Scan for the cell matching the given text and deliver its (X, Y) coordinate at center. 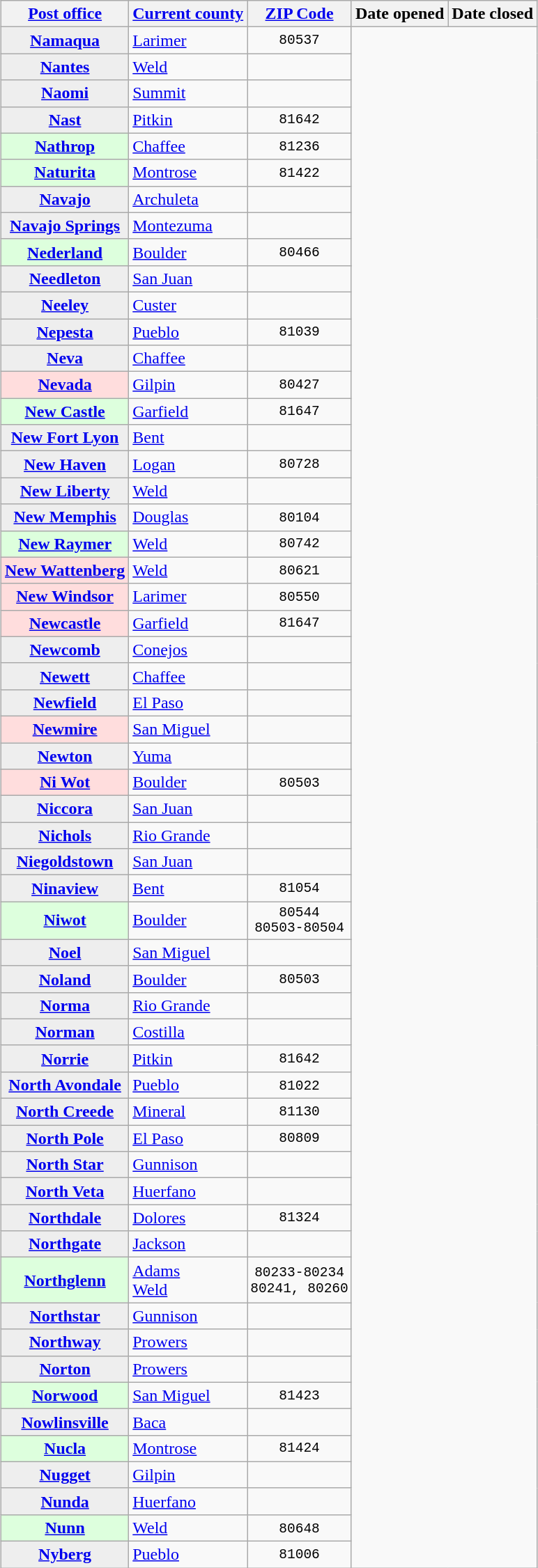
Nucla (64, 1448)
Current county (188, 14)
Naturita (64, 173)
Nathrop (64, 146)
Northgate (64, 1244)
Nunn (64, 1528)
80104 (300, 517)
8054480503-80504 (300, 920)
Dolores (188, 1218)
Nowlinsville (64, 1422)
80233-8023480241, 80260 (300, 1280)
Navajo Springs (64, 226)
Nugget (64, 1475)
Newfield (64, 703)
Northway (64, 1342)
80550 (300, 597)
Newmire (64, 729)
80427 (300, 385)
81022 (300, 1085)
81054 (300, 888)
Nantes (64, 67)
Yuma (188, 755)
Ni Wot (64, 783)
Nichols (64, 836)
Norton (64, 1369)
80742 (300, 544)
Custer (188, 305)
Newett (64, 676)
North Pole (64, 1138)
New Memphis (64, 517)
Douglas (188, 517)
Niccora (64, 809)
New Liberty (64, 491)
New Wattenberg (64, 570)
Northdale (64, 1218)
Northglenn (64, 1280)
Logan (188, 464)
Archuleta (188, 199)
Niegoldstown (64, 862)
Nunda (64, 1501)
Noland (64, 979)
Nepesta (64, 332)
Northstar (64, 1316)
81422 (300, 173)
Date opened (399, 14)
North Creede (64, 1112)
North Avondale (64, 1085)
Jackson (188, 1244)
Niwot (64, 920)
Summit (188, 93)
Norma (64, 1005)
Norrie (64, 1058)
Neeley (64, 305)
80728 (300, 464)
80621 (300, 570)
ZIP Code (300, 14)
81130 (300, 1112)
Conejos (188, 650)
Mineral (188, 1112)
81039 (300, 332)
Nast (64, 120)
Neva (64, 359)
New Castle (64, 411)
80537 (300, 40)
AdamsWeld (188, 1280)
Norman (64, 1032)
North Star (64, 1165)
81424 (300, 1448)
Norwood (64, 1395)
Montezuma (188, 226)
80809 (300, 1138)
81423 (300, 1395)
81324 (300, 1218)
Needleton (64, 279)
New Fort Lyon (64, 438)
Post office (64, 14)
Nederland (64, 252)
81006 (300, 1555)
Newcastle (64, 623)
Navajo (64, 199)
New Haven (64, 464)
Noel (64, 952)
Ninaview (64, 888)
Nyberg (64, 1555)
81236 (300, 146)
Naomi (64, 93)
Newton (64, 755)
Newcomb (64, 650)
North Veta (64, 1191)
New Windsor (64, 597)
80466 (300, 252)
80648 (300, 1528)
New Raymer (64, 544)
Date closed (493, 14)
Namaqua (64, 40)
Baca (188, 1422)
Nevada (64, 385)
Costilla (188, 1032)
